Provide the [X, Y] coordinate of the cell's center where the given text is located.  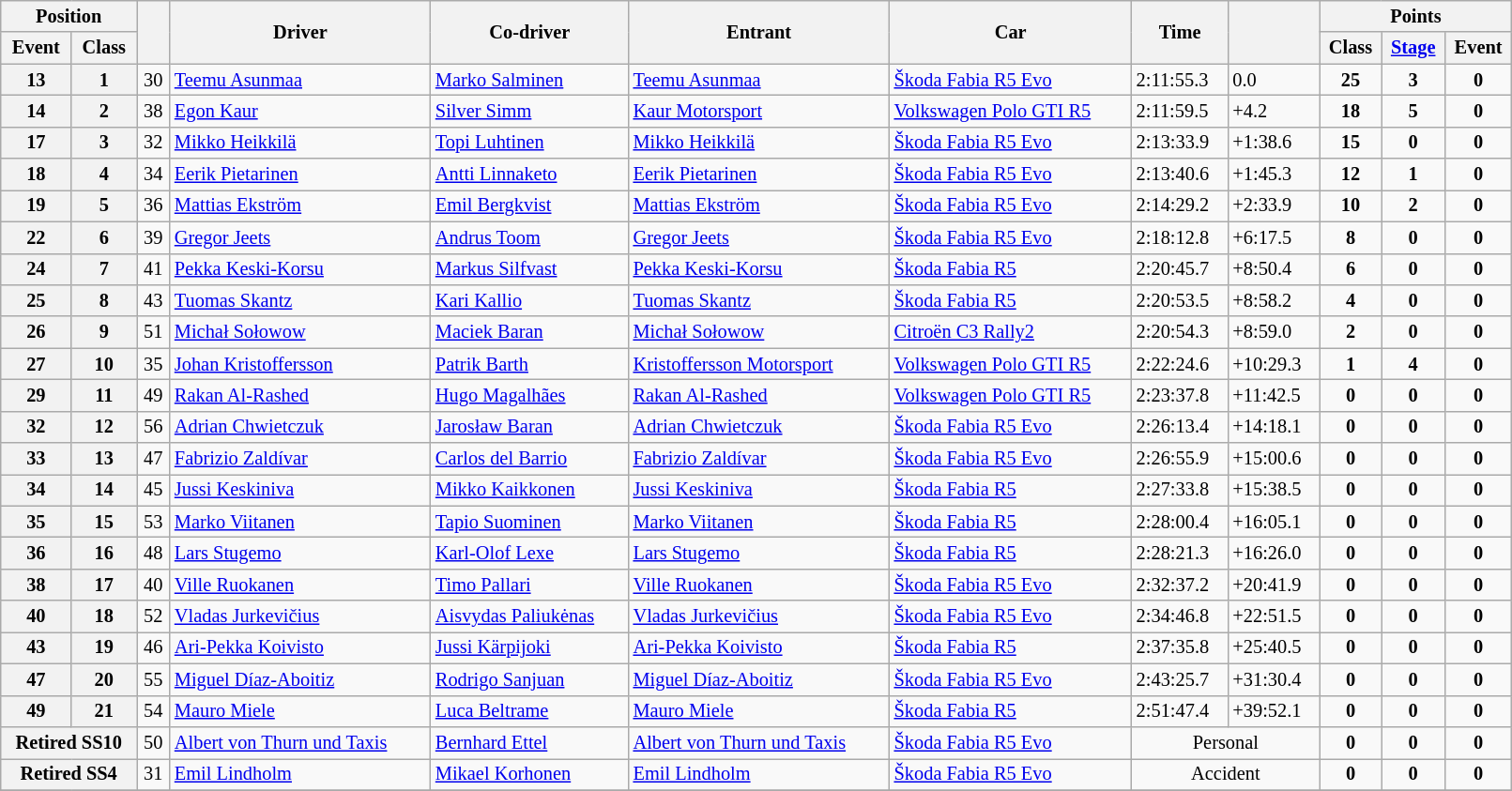
22 [36, 237]
Jussi Kärpijoki [529, 647]
Citroën C3 Rally2 [1011, 332]
Kari Kallio [529, 300]
Aisvydas Paliukėnas [529, 616]
0.0 [1274, 80]
29 [36, 395]
Driver [300, 32]
Antti Linnaketo [529, 175]
Kaur Motorsport [759, 111]
2:13:33.9 [1181, 143]
+39:52.1 [1274, 711]
Co-driver [529, 32]
16 [104, 553]
Mikko Kaikkonen [529, 490]
2:34:46.8 [1181, 616]
2:32:37.2 [1181, 585]
+8:58.2 [1274, 300]
52 [154, 616]
53 [154, 522]
21 [104, 711]
Entrant [759, 32]
11 [104, 395]
41 [154, 269]
Kristoffersson Motorsport [759, 364]
Johan Kristoffersson [300, 364]
2:22:24.6 [1181, 364]
Tapio Suominen [529, 522]
54 [154, 711]
Stage [1413, 48]
Karl-Olof Lexe [529, 553]
Andrus Toom [529, 237]
Silver Simm [529, 111]
Position [69, 16]
45 [154, 490]
Retired SS10 [69, 742]
Personal [1226, 742]
+31:30.4 [1274, 679]
Mikael Korhonen [529, 774]
Luca Beltrame [529, 711]
2:23:37.8 [1181, 395]
7 [104, 269]
+15:38.5 [1274, 490]
Timo Pallari [529, 585]
Topi Luhtinen [529, 143]
Points [1415, 16]
2:26:55.9 [1181, 459]
Maciek Baran [529, 332]
55 [154, 679]
+20:41.9 [1274, 585]
Car [1011, 32]
+14:18.1 [1274, 427]
2:37:35.8 [1181, 647]
2:20:45.7 [1181, 269]
Emil Bergkvist [529, 205]
26 [36, 332]
+1:38.6 [1274, 143]
+10:29.3 [1274, 364]
+4.2 [1274, 111]
Egon Kaur [300, 111]
Accident [1226, 774]
27 [36, 364]
2:18:12.8 [1181, 237]
48 [154, 553]
Jarosław Baran [529, 427]
Time [1181, 32]
+16:05.1 [1274, 522]
39 [154, 237]
+6:17.5 [1274, 237]
2:20:54.3 [1181, 332]
2:28:00.4 [1181, 522]
33 [36, 459]
+16:26.0 [1274, 553]
20 [104, 679]
46 [154, 647]
31 [154, 774]
+25:40.5 [1274, 647]
2:11:59.5 [1181, 111]
Marko Salminen [529, 80]
2:26:13.4 [1181, 427]
56 [154, 427]
Patrik Barth [529, 364]
24 [36, 269]
30 [154, 80]
9 [104, 332]
+11:42.5 [1274, 395]
2:27:33.8 [1181, 490]
+8:50.4 [1274, 269]
+22:51.5 [1274, 616]
+8:59.0 [1274, 332]
51 [154, 332]
2:11:55.3 [1181, 80]
2:14:29.2 [1181, 205]
+2:33.9 [1274, 205]
2:51:47.4 [1181, 711]
Hugo Magalhães [529, 395]
2:20:53.5 [1181, 300]
Rodrigo Sanjuan [529, 679]
2:43:25.7 [1181, 679]
Markus Silfvast [529, 269]
+15:00.6 [1274, 459]
2:13:40.6 [1181, 175]
2:28:21.3 [1181, 553]
Bernhard Ettel [529, 742]
50 [154, 742]
Retired SS4 [69, 774]
Carlos del Barrio [529, 459]
+1:45.3 [1274, 175]
